Determine the (X, Y) coordinate at the center of the cell enclosing the given text.  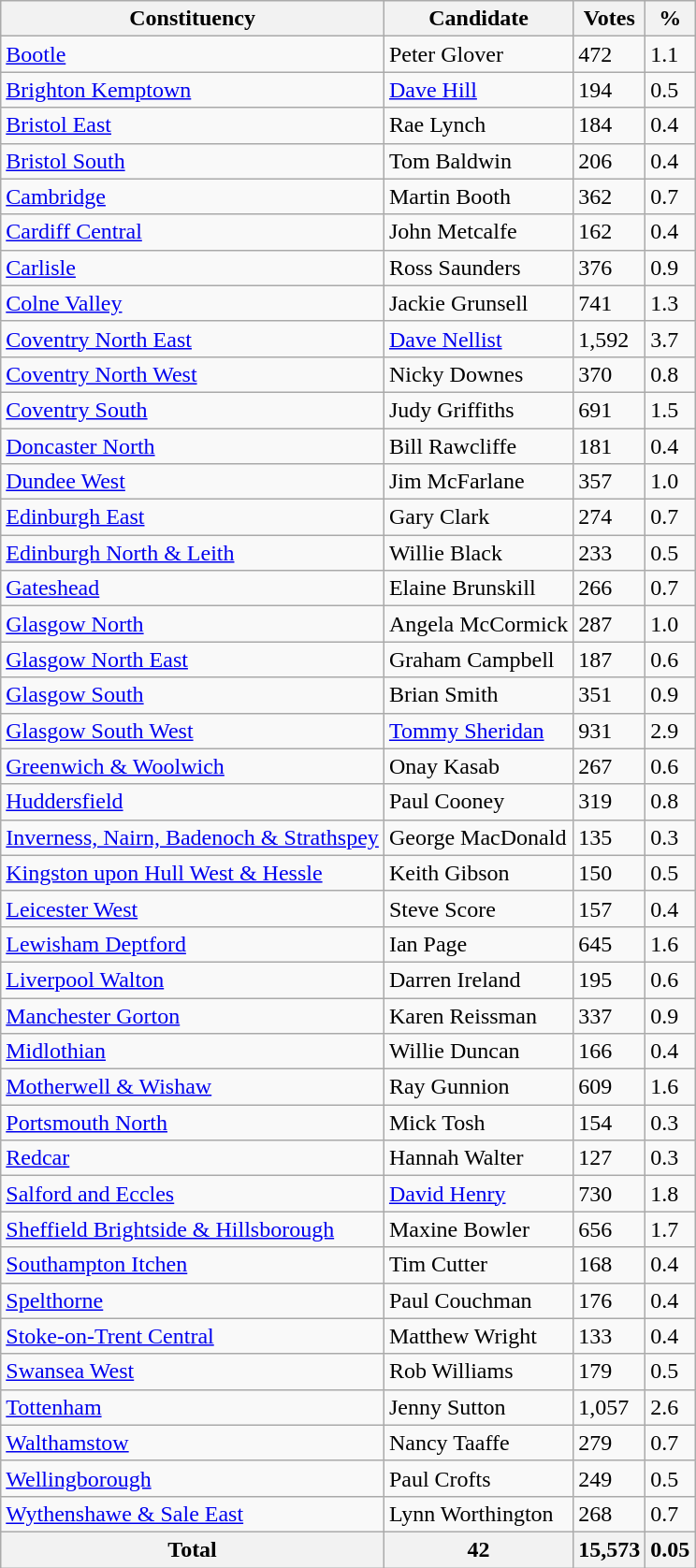
Glasgow South West (193, 731)
Jim McFarlane (478, 482)
Lewisham Deptford (193, 944)
150 (610, 873)
187 (610, 660)
Brian Smith (478, 695)
Angela McCormick (478, 624)
Rob Williams (478, 1372)
127 (610, 1158)
Midlothian (193, 1052)
John Metcalfe (478, 232)
Carlisle (193, 268)
691 (610, 410)
Onay Kasab (478, 766)
Portsmouth North (193, 1123)
206 (610, 161)
% (670, 19)
Rae Lynch (478, 125)
472 (610, 54)
Jenny Sutton (478, 1407)
135 (610, 837)
Paul Cooney (478, 802)
Ian Page (478, 944)
931 (610, 731)
168 (610, 1265)
Nancy Taaffe (478, 1443)
Leicester West (193, 908)
Darren Ireland (478, 980)
154 (610, 1123)
Coventry North East (193, 339)
Inverness, Nairn, Badenoch & Strathspey (193, 837)
Nicky Downes (478, 374)
1.8 (670, 1194)
Colne Valley (193, 303)
741 (610, 303)
Tim Cutter (478, 1265)
Swansea West (193, 1372)
179 (610, 1372)
Bristol South (193, 161)
Willie Black (478, 553)
Bristol East (193, 125)
Kingston upon Hull West & Hessle (193, 873)
Ray Gunnion (478, 1087)
Total (193, 1549)
287 (610, 624)
Tottenham (193, 1407)
Candidate (478, 19)
Tommy Sheridan (478, 731)
279 (610, 1443)
Huddersfield (193, 802)
Karen Reissman (478, 1015)
249 (610, 1478)
233 (610, 553)
609 (610, 1087)
1.7 (670, 1229)
Maxine Bowler (478, 1229)
351 (610, 695)
645 (610, 944)
1.5 (670, 410)
Gary Clark (478, 517)
Dave Hill (478, 90)
Keith Gibson (478, 873)
Lynn Worthington (478, 1514)
42 (478, 1549)
Glasgow South (193, 695)
Glasgow North (193, 624)
274 (610, 517)
730 (610, 1194)
2.6 (670, 1407)
David Henry (478, 1194)
Paul Couchman (478, 1300)
362 (610, 196)
1,057 (610, 1407)
Graham Campbell (478, 660)
176 (610, 1300)
656 (610, 1229)
1.1 (670, 54)
Cardiff Central (193, 232)
1.3 (670, 303)
Sheffield Brightside & Hillsborough (193, 1229)
Wellingborough (193, 1478)
181 (610, 446)
Doncaster North (193, 446)
0.05 (670, 1549)
Liverpool Walton (193, 980)
Edinburgh East (193, 517)
Judy Griffiths (478, 410)
Dave Nellist (478, 339)
George MacDonald (478, 837)
Coventry North West (193, 374)
3.7 (670, 339)
Martin Booth (478, 196)
Edinburgh North & Leith (193, 553)
184 (610, 125)
Salford and Eccles (193, 1194)
Willie Duncan (478, 1052)
Elaine Brunskill (478, 588)
194 (610, 90)
Coventry South (193, 410)
157 (610, 908)
Bill Rawcliffe (478, 446)
268 (610, 1514)
195 (610, 980)
Ross Saunders (478, 268)
133 (610, 1336)
Dundee West (193, 482)
266 (610, 588)
Tom Baldwin (478, 161)
Redcar (193, 1158)
357 (610, 482)
162 (610, 232)
Southampton Itchen (193, 1265)
2.9 (670, 731)
Stoke-on-Trent Central (193, 1336)
Mick Tosh (478, 1123)
Peter Glover (478, 54)
Wythenshawe & Sale East (193, 1514)
Brighton Kemptown (193, 90)
337 (610, 1015)
15,573 (610, 1549)
Greenwich & Woolwich (193, 766)
Jackie Grunsell (478, 303)
Motherwell & Wishaw (193, 1087)
Walthamstow (193, 1443)
Glasgow North East (193, 660)
370 (610, 374)
Manchester Gorton (193, 1015)
Bootle (193, 54)
267 (610, 766)
Cambridge (193, 196)
376 (610, 268)
Gateshead (193, 588)
166 (610, 1052)
Steve Score (478, 908)
Constituency (193, 19)
Matthew Wright (478, 1336)
Spelthorne (193, 1300)
Votes (610, 19)
319 (610, 802)
Paul Crofts (478, 1478)
Hannah Walter (478, 1158)
1,592 (610, 339)
